Scan for the cell matching the given text and deliver its (X, Y) coordinate at center. 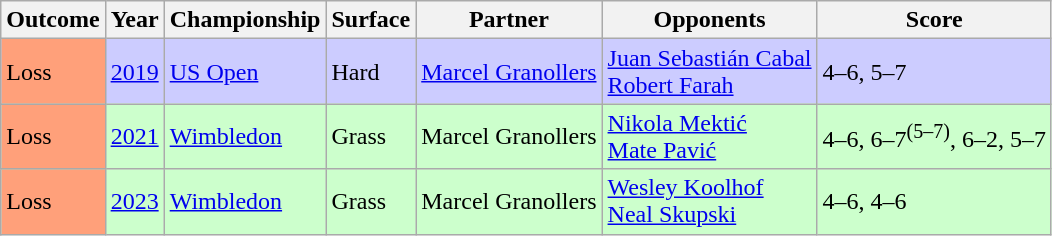
Score (934, 20)
Outcome (53, 20)
Hard (371, 72)
4–6, 4–6 (934, 202)
Juan Sebastián Cabal Robert Farah (710, 72)
Wesley Koolhof Neal Skupski (710, 202)
4–6, 5–7 (934, 72)
US Open (245, 72)
Year (134, 20)
2019 (134, 72)
Nikola Mektić Mate Pavić (710, 136)
Championship (245, 20)
Partner (509, 20)
2021 (134, 136)
2023 (134, 202)
Surface (371, 20)
4–6, 6–7(5–7), 6–2, 5–7 (934, 136)
Opponents (710, 20)
